Search for the cell housing the specified text and yield its (x, y) center coordinate. 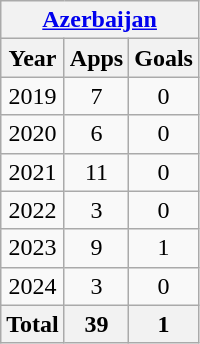
2024 (33, 286)
Year (33, 58)
Goals (164, 58)
Azerbaijan (100, 20)
2022 (33, 210)
39 (96, 324)
Total (33, 324)
2019 (33, 96)
9 (96, 248)
7 (96, 96)
Apps (96, 58)
6 (96, 134)
11 (96, 172)
2020 (33, 134)
2023 (33, 248)
2021 (33, 172)
